Determine the [x, y] coordinate at the center of the cell enclosing the given text.  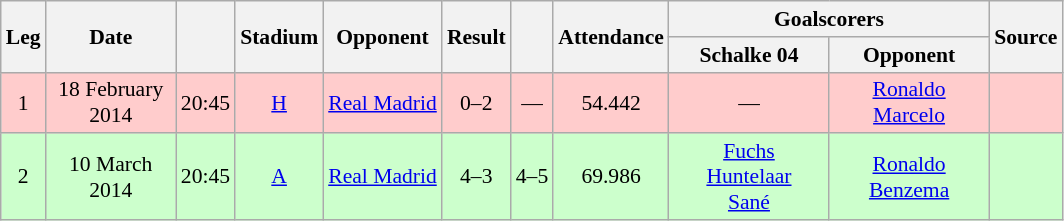
54.442 [611, 102]
A [279, 178]
Ronaldo Benzema [909, 178]
0–2 [476, 102]
Attendance [611, 36]
Schalke 04 [749, 55]
Ronaldo Marcelo [909, 102]
Leg [24, 36]
Result [476, 36]
4–3 [476, 178]
69.986 [611, 178]
18 February 2014 [111, 102]
4–5 [532, 178]
Stadium [279, 36]
H [279, 102]
1 [24, 102]
Goalscorers [829, 19]
10 March 2014 [111, 178]
2 [24, 178]
Fuchs Huntelaar Sané [749, 178]
Date [111, 36]
Source [1026, 36]
